Return [x, y] of the center of cell containing provided text 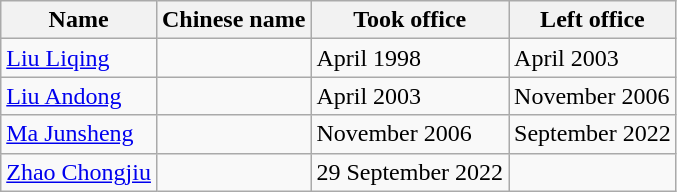
April 1998 [410, 58]
Liu Liqing [79, 58]
September 2022 [593, 134]
29 September 2022 [410, 172]
Liu Andong [79, 96]
Zhao Chongjiu [79, 172]
Left office [593, 20]
Ma Junsheng [79, 134]
Name [79, 20]
Took office [410, 20]
Chinese name [233, 20]
